Return the [x, y] coordinate for the center point of the cell that contains the specified text.  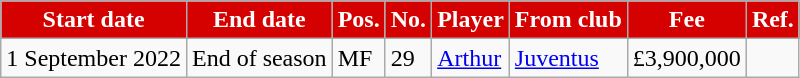
Player [471, 20]
From club [568, 20]
End date [259, 20]
Arthur [471, 58]
Start date [94, 20]
Ref. [772, 20]
29 [408, 58]
Pos. [358, 20]
Juventus [568, 58]
MF [358, 58]
£3,900,000 [686, 58]
1 September 2022 [94, 58]
Fee [686, 20]
No. [408, 20]
End of season [259, 58]
